From the cell containing the given text, extract its center point as [x, y] coordinate. 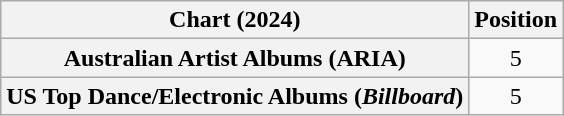
Position [516, 20]
Australian Artist Albums (ARIA) [235, 58]
US Top Dance/Electronic Albums (Billboard) [235, 96]
Chart (2024) [235, 20]
